Provide the [X, Y] coordinate of the cell's center where the given text is located.  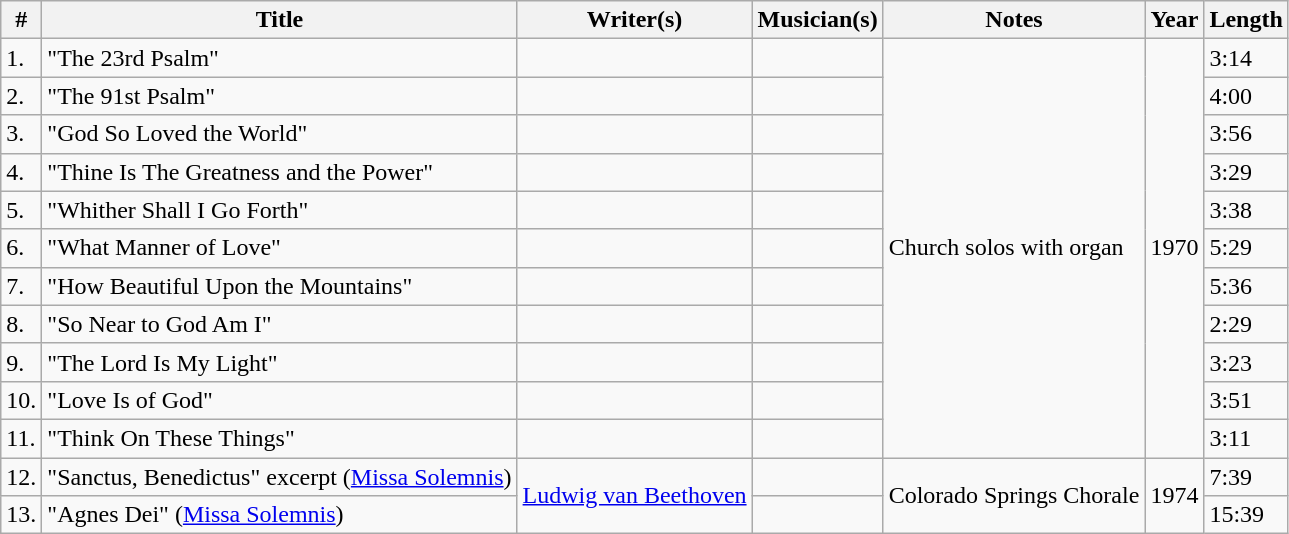
8. [22, 324]
"Thine Is The Greatness and the Power" [280, 172]
3:56 [1246, 134]
9. [22, 362]
"How Beautiful Upon the Mountains" [280, 286]
Musician(s) [818, 20]
"So Near to God Am I" [280, 324]
11. [22, 438]
5:36 [1246, 286]
4:00 [1246, 96]
3:14 [1246, 58]
1974 [1174, 496]
6. [22, 248]
3:51 [1246, 400]
Length [1246, 20]
1. [22, 58]
"Think On These Things" [280, 438]
"The Lord Is My Light" [280, 362]
Ludwig van Beethoven [634, 496]
Year [1174, 20]
1970 [1174, 248]
Colorado Springs Chorale [1014, 496]
12. [22, 477]
7. [22, 286]
Title [280, 20]
Church solos with organ [1014, 248]
2:29 [1246, 324]
Writer(s) [634, 20]
5:29 [1246, 248]
15:39 [1246, 515]
"Sanctus, Benedictus" excerpt (Missa Solemnis) [280, 477]
"Agnes Dei" (Missa Solemnis) [280, 515]
3:38 [1246, 210]
3. [22, 134]
2. [22, 96]
3:11 [1246, 438]
3:23 [1246, 362]
"What Manner of Love" [280, 248]
"God So Loved the World" [280, 134]
# [22, 20]
3:29 [1246, 172]
4. [22, 172]
7:39 [1246, 477]
"The 23rd Psalm" [280, 58]
Notes [1014, 20]
13. [22, 515]
5. [22, 210]
"Whither Shall I Go Forth" [280, 210]
"The 91st Psalm" [280, 96]
"Love Is of God" [280, 400]
10. [22, 400]
